Determine the (x, y) coordinate at the center of the cell enclosing the given text.  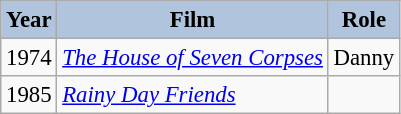
The House of Seven Corpses (192, 58)
1985 (29, 95)
Role (364, 20)
Film (192, 20)
1974 (29, 58)
Year (29, 20)
Rainy Day Friends (192, 95)
Danny (364, 58)
